Detect which cell encompasses the target text, then output its [x, y] center coordinate. 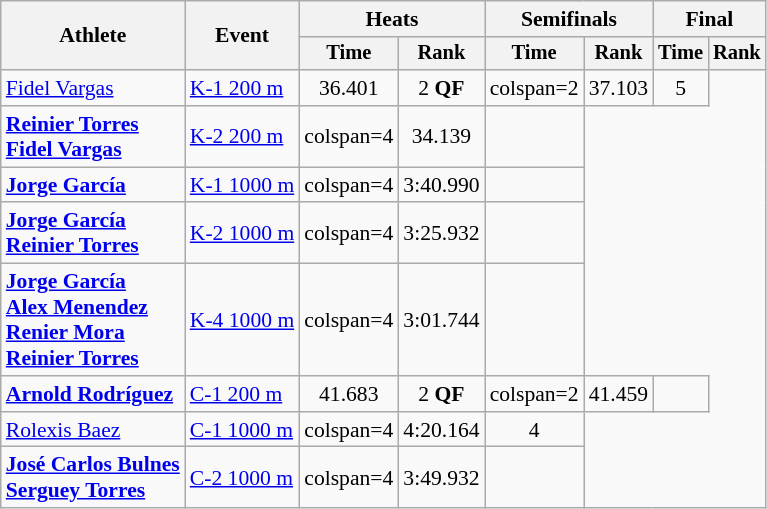
K-2 200 m [242, 136]
3:01.744 [441, 320]
Jorge GarcíaAlex MenendezRenier MoraReinier Torres [93, 320]
37.103 [618, 88]
K-4 1000 m [242, 320]
Arnold Rodríguez [93, 394]
K-1 200 m [242, 88]
Reinier TorresFidel Vargas [93, 136]
41.459 [618, 394]
Rolexis Baez [93, 430]
3:40.990 [441, 185]
K-1 1000 m [242, 185]
4:20.164 [441, 430]
34.139 [441, 136]
C-1 1000 m [242, 430]
4 [534, 430]
41.683 [348, 394]
Jorge GarcíaReinier Torres [93, 234]
Athlete [93, 36]
5 [680, 88]
Jorge García [93, 185]
Final [709, 19]
Fidel Vargas [93, 88]
C-2 1000 m [242, 478]
36.401 [348, 88]
Semifinals [570, 19]
3:49.932 [441, 478]
C-1 200 m [242, 394]
3:25.932 [441, 234]
Heats [392, 19]
José Carlos BulnesSerguey Torres [93, 478]
K-2 1000 m [242, 234]
Event [242, 36]
